Output the [X, Y] coordinate of the center of the cell containing the given text.  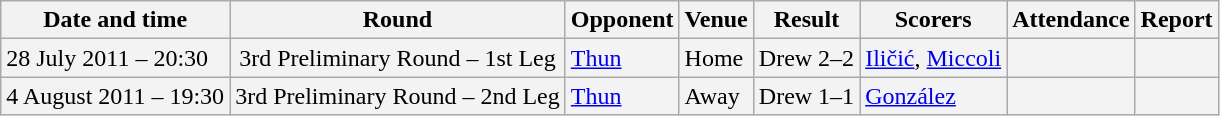
Drew 2–2 [806, 58]
4 August 2011 – 19:30 [116, 96]
28 July 2011 – 20:30 [116, 58]
Iličić, Miccoli [934, 58]
Away [716, 96]
Result [806, 20]
Date and time [116, 20]
Scorers [934, 20]
Venue [716, 20]
Round [398, 20]
3rd Preliminary Round – 2nd Leg [398, 96]
Attendance [1071, 20]
Report [1176, 20]
González [934, 96]
Drew 1–1 [806, 96]
Home [716, 58]
3rd Preliminary Round – 1st Leg [398, 58]
Opponent [622, 20]
